Scan for the cell matching the given text and deliver its (x, y) coordinate at center. 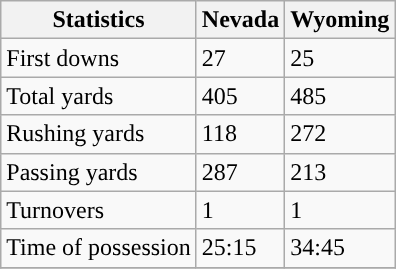
Statistics (99, 20)
Turnovers (99, 210)
405 (240, 96)
25:15 (240, 248)
Passing yards (99, 172)
118 (240, 134)
Nevada (240, 20)
34:45 (340, 248)
Time of possession (99, 248)
27 (240, 58)
Total yards (99, 96)
485 (340, 96)
First downs (99, 58)
272 (340, 134)
213 (340, 172)
25 (340, 58)
287 (240, 172)
Rushing yards (99, 134)
Wyoming (340, 20)
